Capture the cell that displays the provided text and extract its [X, Y] central coordinate. 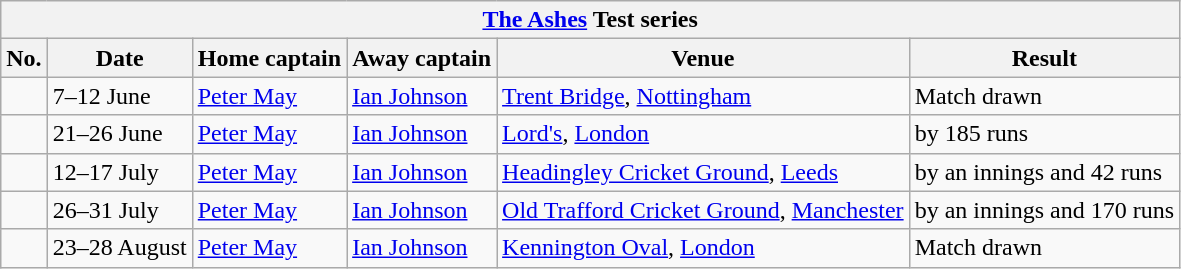
The Ashes Test series [590, 20]
by an innings and 42 runs [1044, 172]
26–31 July [120, 210]
7–12 June [120, 96]
21–26 June [120, 134]
by an innings and 170 runs [1044, 210]
Kennington Oval, London [704, 248]
Home captain [269, 58]
by 185 runs [1044, 134]
Away captain [422, 58]
12–17 July [120, 172]
Venue [704, 58]
No. [24, 58]
Trent Bridge, Nottingham [704, 96]
Result [1044, 58]
Lord's, London [704, 134]
23–28 August [120, 248]
Old Trafford Cricket Ground, Manchester [704, 210]
Headingley Cricket Ground, Leeds [704, 172]
Date [120, 58]
